Find where the given text appears and provide that cell's center as [X, Y] coordinate. 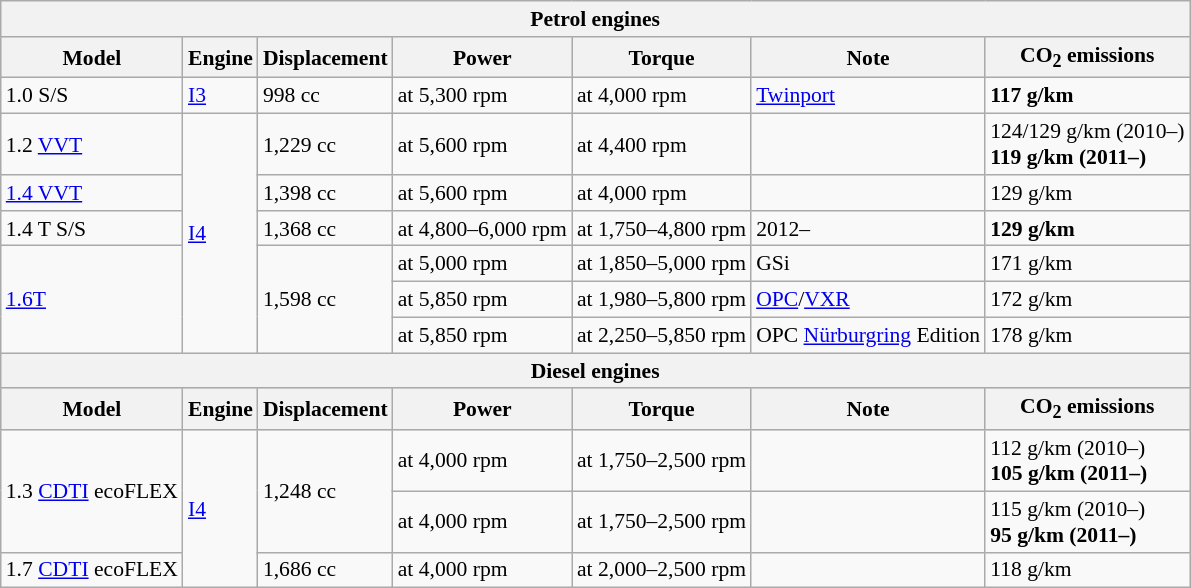
at 4,400 rpm [662, 144]
at 1,850–5,000 rpm [662, 264]
998 cc [326, 96]
at 5,300 rpm [482, 96]
178 g/km [1087, 335]
1.6T [92, 300]
1,398 cc [326, 193]
171 g/km [1087, 264]
OPC/VXR [868, 300]
at 2,000–2,500 rpm [662, 570]
Twinport [868, 96]
at 1,750–4,800 rpm [662, 229]
Diesel engines [596, 371]
1,248 cc [326, 491]
at 4,800–6,000 rpm [482, 229]
172 g/km [1087, 300]
118 g/km [1087, 570]
1.7 CDTI ecoFLEX [92, 570]
1,368 cc [326, 229]
1.3 CDTI ecoFLEX [92, 491]
OPC Nürburgring Edition [868, 335]
I3 [220, 96]
at 2,250–5,850 rpm [662, 335]
1.2 VVT [92, 144]
1.4 T S/S [92, 229]
1.4 VVT [92, 193]
Petrol engines [596, 19]
115 g/km (2010–)95 g/km (2011–) [1087, 522]
112 g/km (2010–)105 g/km (2011–) [1087, 460]
1,229 cc [326, 144]
1,686 cc [326, 570]
at 5,000 rpm [482, 264]
at 1,980–5,800 rpm [662, 300]
2012– [868, 229]
117 g/km [1087, 96]
1,598 cc [326, 300]
124/129 g/km (2010–)119 g/km (2011–) [1087, 144]
1.0 S/S [92, 96]
GSi [868, 264]
